Determine the [X, Y] coordinate at the center of the cell enclosing the given text.  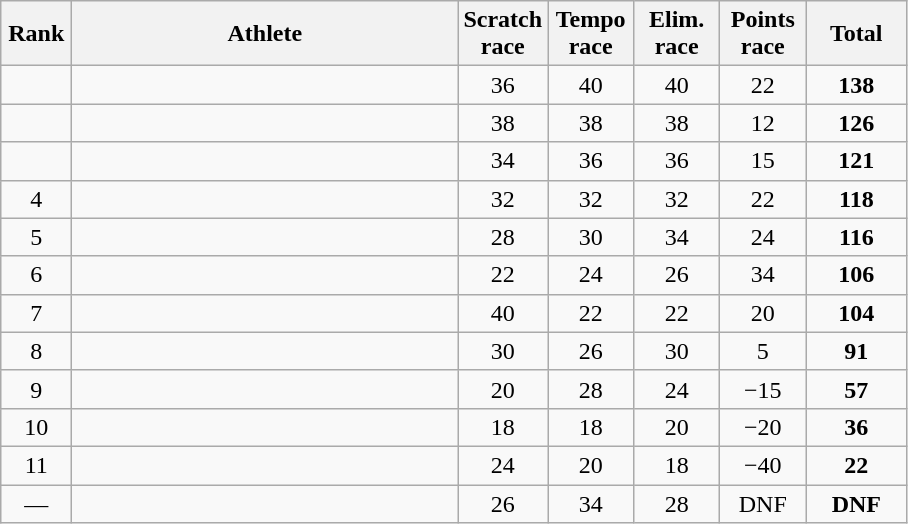
−20 [763, 427]
126 [856, 123]
11 [36, 465]
6 [36, 275]
— [36, 503]
7 [36, 313]
Elim.race [677, 34]
138 [856, 85]
121 [856, 161]
4 [36, 199]
15 [763, 161]
Scratchrace [503, 34]
8 [36, 351]
−15 [763, 389]
106 [856, 275]
118 [856, 199]
57 [856, 389]
Temporace [591, 34]
91 [856, 351]
12 [763, 123]
Total [856, 34]
10 [36, 427]
−40 [763, 465]
9 [36, 389]
Pointsrace [763, 34]
Rank [36, 34]
Athlete [265, 34]
104 [856, 313]
116 [856, 237]
